Detect which cell encompasses the target text, then output its (X, Y) center coordinate. 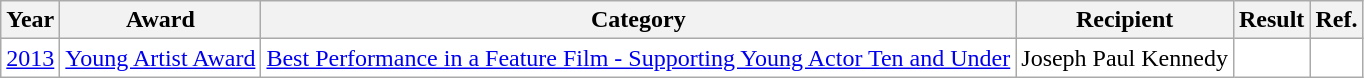
2013 (30, 58)
Joseph Paul Kennedy (1125, 58)
Recipient (1125, 20)
Young Artist Award (160, 58)
Category (638, 20)
Best Performance in a Feature Film - Supporting Young Actor Ten and Under (638, 58)
Ref. (1336, 20)
Year (30, 20)
Award (160, 20)
Result (1271, 20)
